Search for the cell housing the specified text and yield its [X, Y] center coordinate. 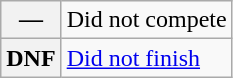
DNF [31, 58]
— [31, 20]
Did not compete [146, 20]
Did not finish [146, 58]
